Locate the cell with the specified text and output its [X, Y] center coordinate. 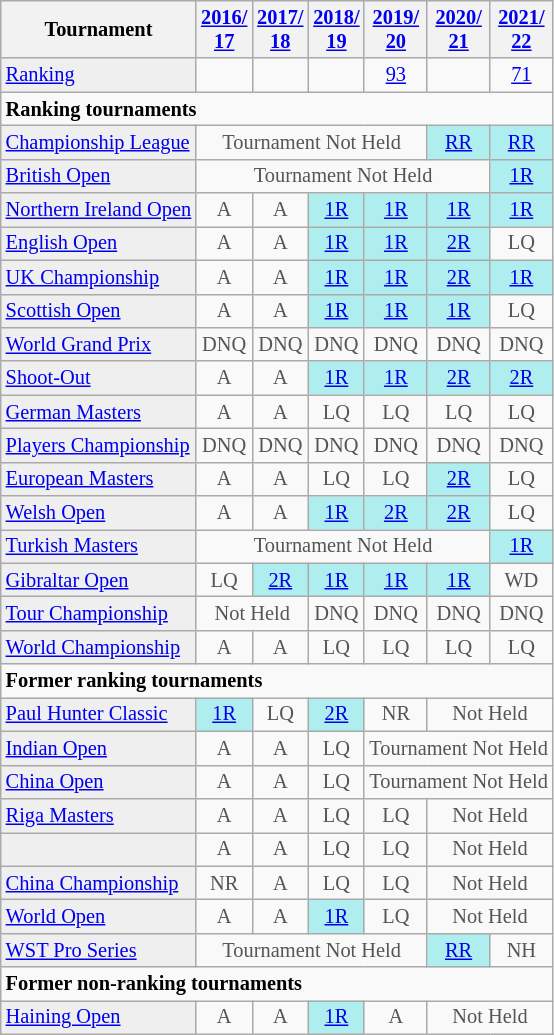
British Open [98, 176]
Northern Ireland Open [98, 210]
Indian Open [98, 748]
2018/19 [336, 29]
2019/20 [396, 29]
2020/21 [458, 29]
Turkish Masters [98, 546]
Ranking tournaments [277, 109]
Former non-ranking tournaments [277, 984]
World Championship [98, 647]
Former ranking tournaments [277, 681]
Championship League [98, 142]
Players Championship [98, 445]
NH [522, 950]
Riga Masters [98, 815]
Tournament [98, 29]
Ranking [98, 75]
Gibraltar Open [98, 580]
Scottish Open [98, 311]
93 [396, 75]
Haining Open [98, 1017]
2021/22 [522, 29]
World Open [98, 916]
China Championship [98, 883]
WST Pro Series [98, 950]
World Grand Prix [98, 344]
European Masters [98, 479]
China Open [98, 782]
71 [522, 75]
English Open [98, 243]
German Masters [98, 412]
2017/18 [280, 29]
Paul Hunter Classic [98, 714]
Shoot-Out [98, 378]
UK Championship [98, 277]
WD [522, 580]
2016/17 [224, 29]
Tour Championship [98, 613]
Welsh Open [98, 513]
